From the cell containing the given text, extract its center point as (x, y) coordinate. 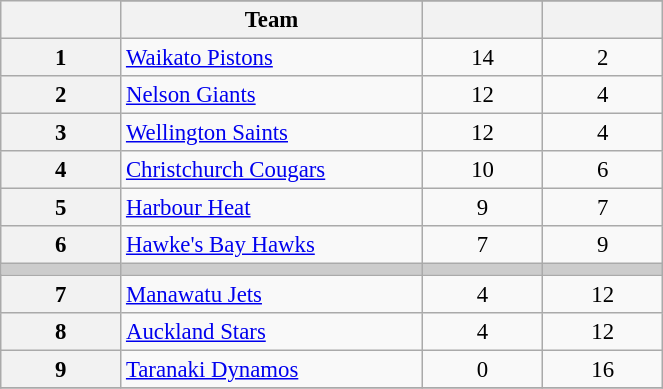
Wellington Saints (272, 133)
Harbour Heat (272, 208)
0 (482, 369)
3 (61, 133)
Team (272, 20)
Waikato Pistons (272, 58)
Nelson Giants (272, 95)
Auckland Stars (272, 331)
Manawatu Jets (272, 294)
Christchurch Cougars (272, 170)
Taranaki Dynamos (272, 369)
5 (61, 208)
14 (482, 58)
Hawke's Bay Hawks (272, 245)
1 (61, 58)
16 (603, 369)
8 (61, 331)
10 (482, 170)
